Return the [x, y] coordinate for the center point of the cell that contains the specified text.  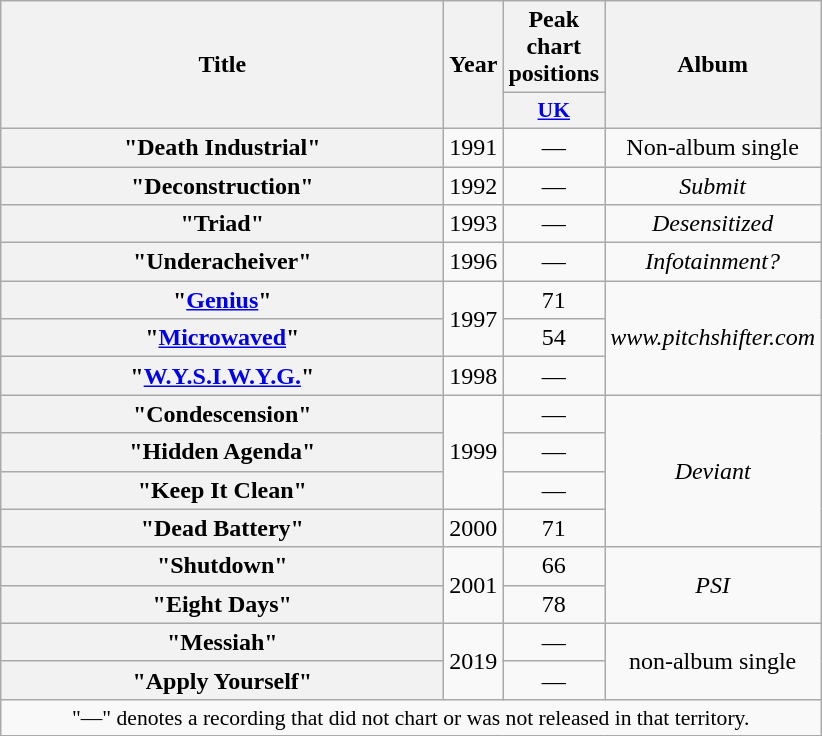
"Deconstruction" [222, 185]
Desensitized [713, 224]
"—" denotes a recording that did not chart or was not released in that territory. [411, 717]
"Shutdown" [222, 566]
"W.Y.S.I.W.Y.G." [222, 376]
1998 [474, 376]
1993 [474, 224]
"Dead Battery" [222, 528]
www.pitchshifter.com [713, 338]
"Hidden Agenda" [222, 452]
"Microwaved" [222, 338]
"Genius" [222, 300]
66 [554, 566]
78 [554, 604]
1992 [474, 185]
"Keep It Clean" [222, 490]
"Apply Yourself" [222, 680]
Deviant [713, 471]
non-album single [713, 661]
1996 [474, 262]
PSI [713, 585]
"Messiah" [222, 642]
2019 [474, 661]
Year [474, 65]
Album [713, 65]
1999 [474, 452]
"Death Industrial" [222, 147]
Peak chart positions [554, 47]
"Eight Days" [222, 604]
Infotainment? [713, 262]
1991 [474, 147]
Title [222, 65]
54 [554, 338]
Non-album single [713, 147]
2001 [474, 585]
2000 [474, 528]
1997 [474, 319]
"Triad" [222, 224]
Submit [713, 185]
"Condescension" [222, 414]
UK [554, 111]
"Underacheiver" [222, 262]
